Search for the cell housing the specified text and yield its (X, Y) center coordinate. 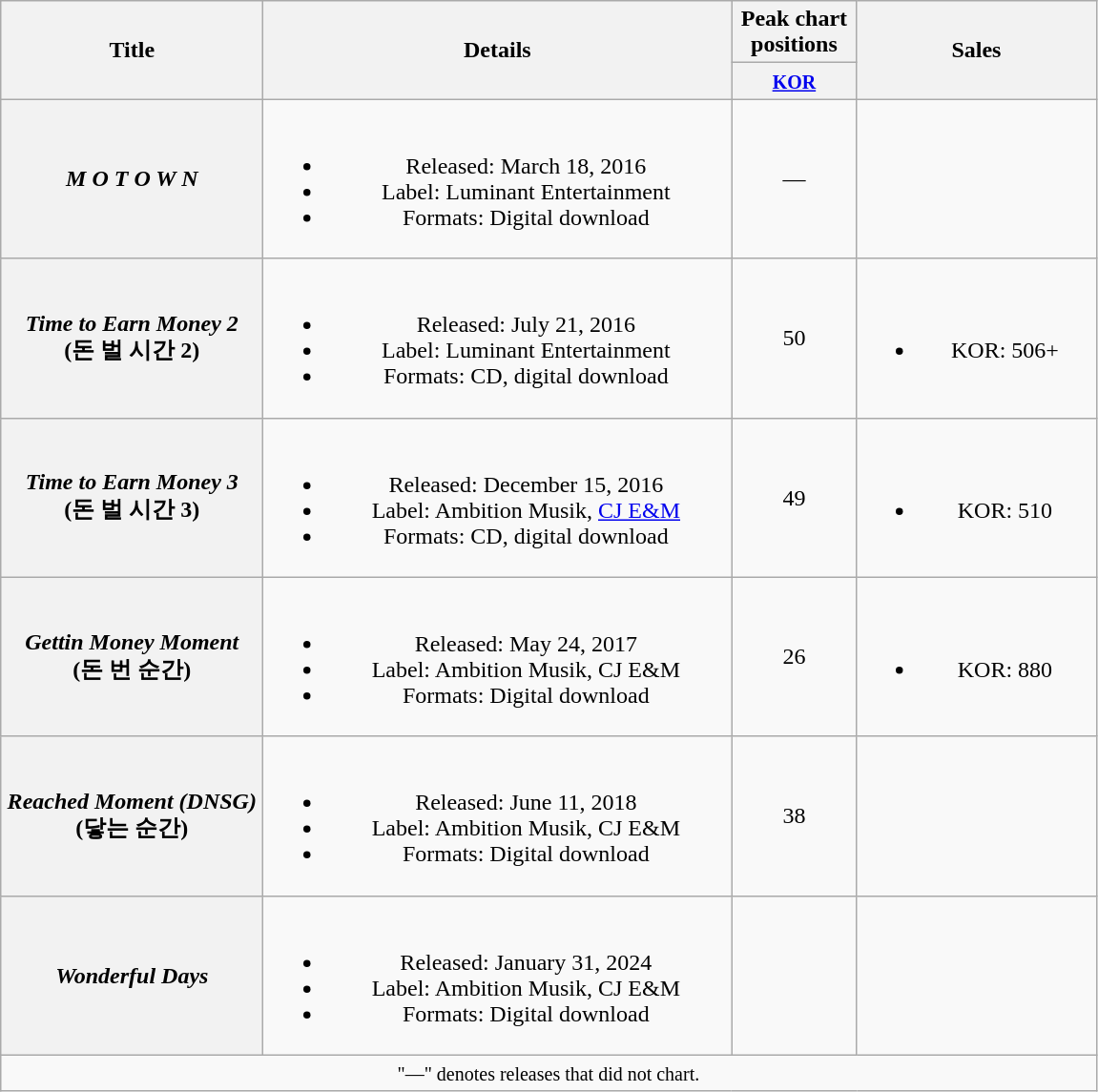
Released: May 24, 2017Label: Ambition Musik, CJ E&MFormats: Digital download (498, 656)
Released: December 15, 2016Label: Ambition Musik, CJ E&MFormats: CD, digital download (498, 498)
KOR: 880 (977, 656)
Details (498, 50)
"—" denotes releases that did not chart. (549, 1073)
Released: June 11, 2018Label: Ambition Musik, CJ E&MFormats: Digital download (498, 816)
Peak chart positions (794, 32)
38 (794, 816)
49 (794, 498)
Reached Moment (DNSG)(닿는 순간) (132, 816)
Gettin Money Moment(돈 번 순간) (132, 656)
Sales (977, 50)
KOR: 506+ (977, 338)
Title (132, 50)
M O T O W N (132, 179)
Time to Earn Money 3(돈 벌 시간 3) (132, 498)
Wonderful Days (132, 975)
26 (794, 656)
Released: July 21, 2016Label: Luminant EntertainmentFormats: CD, digital download (498, 338)
Released: March 18, 2016Label: Luminant EntertainmentFormats: Digital download (498, 179)
KOR: 510 (977, 498)
Time to Earn Money 2(돈 벌 시간 2) (132, 338)
Released: January 31, 2024Label: Ambition Musik, CJ E&MFormats: Digital download (498, 975)
KOR (794, 81)
— (794, 179)
50 (794, 338)
